From the cell containing the given text, extract its center point as (X, Y) coordinate. 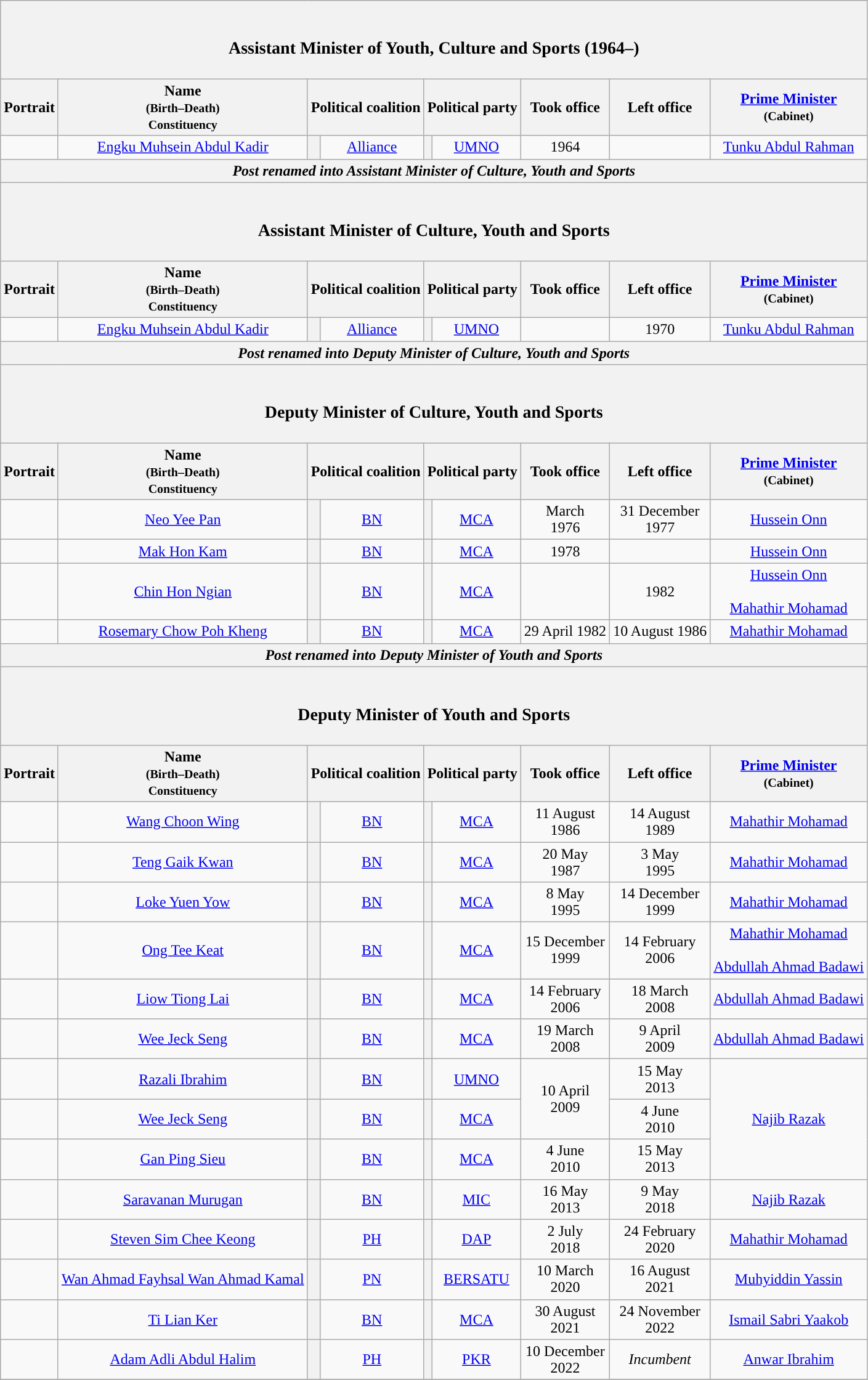
30 August2021 (565, 1320)
PKR (477, 1359)
PN (372, 1279)
Deputy Minister of Youth and Sports (434, 706)
1970 (660, 329)
Neo Yee Pan (182, 520)
Deputy Minister of Culture, Youth and Sports (434, 404)
10 March2020 (565, 1279)
March1976 (565, 520)
14 August1989 (660, 822)
2 July2018 (565, 1240)
Mak Hon Kam (182, 551)
Wan Ahmad Fayhsal Wan Ahmad Kamal (182, 1279)
Wang Choon Wing (182, 822)
Incumbent (660, 1359)
DAP (477, 1240)
10 August 1986 (660, 631)
1982 (660, 591)
Loke Yuen Yow (182, 902)
9 May2018 (660, 1199)
Adam Adli Abdul Halim (182, 1359)
Chin Hon Ngian (182, 591)
10 December2022 (565, 1359)
20 May1987 (565, 861)
Ismail Sabri Yaakob (789, 1320)
10 April2009 (565, 1099)
18 March2008 (660, 999)
3 May1995 (660, 861)
31 December1977 (660, 520)
Teng Gaik Kwan (182, 861)
1978 (565, 551)
24 February2020 (660, 1240)
Hussein OnnMahathir Mohamad (789, 591)
Rosemary Chow Poh Kheng (182, 631)
Post renamed into Deputy Minister of Youth and Sports (434, 655)
29 April 1982 (565, 631)
8 May1995 (565, 902)
Post renamed into Deputy Minister of Culture, Youth and Sports (434, 353)
Post renamed into Assistant Minister of Culture, Youth and Sports (434, 171)
Gan Ping Sieu (182, 1159)
19 March2008 (565, 1039)
Liow Tiong Lai (182, 999)
Ong Tee Keat (182, 951)
9 April2009 (660, 1039)
11 August1986 (565, 822)
Muhyiddin Yassin (789, 1279)
MIC (477, 1199)
Assistant Minister of Culture, Youth and Sports (434, 222)
Saravanan Murugan (182, 1199)
14 December1999 (660, 902)
BERSATU (477, 1279)
24 November2022 (660, 1320)
16 May2013 (565, 1199)
Razali Ibrahim (182, 1079)
Steven Sim Chee Keong (182, 1240)
1964 (565, 147)
15 December1999 (565, 951)
Assistant Minister of Youth, Culture and Sports (1964–) (434, 39)
Mahathir MohamadAbdullah Ahmad Badawi (789, 951)
Ti Lian Ker (182, 1320)
16 August2021 (660, 1279)
Anwar Ibrahim (789, 1359)
